Provide the (x, y) coordinate of the cell's center where the given text is located.  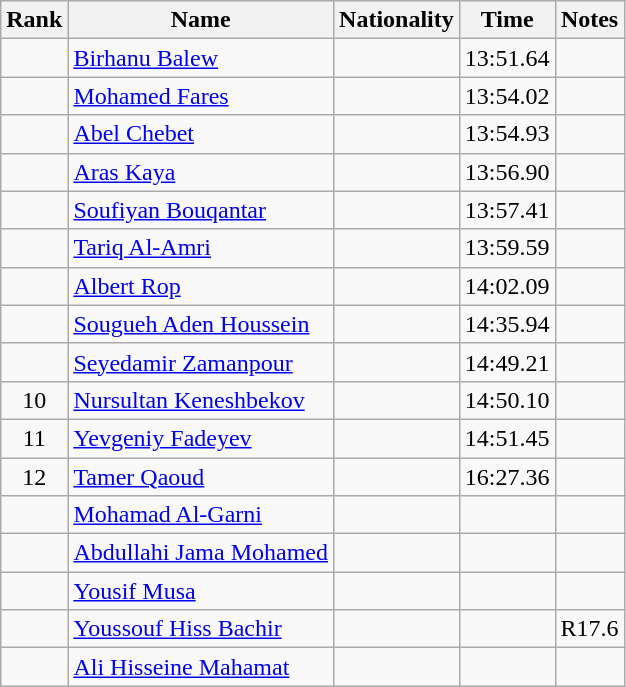
Rank (34, 20)
Aras Kaya (201, 172)
14:35.94 (507, 324)
Birhanu Balew (201, 58)
Nursultan Keneshbekov (201, 400)
13:54.02 (507, 96)
13:54.93 (507, 134)
Yousif Musa (201, 591)
Ali Hisseine Mahamat (201, 667)
Sougueh Aden Houssein (201, 324)
12 (34, 477)
R17.6 (590, 629)
11 (34, 438)
Notes (590, 20)
Mohamad Al-Garni (201, 515)
Nationality (397, 20)
13:56.90 (507, 172)
14:02.09 (507, 286)
14:50.10 (507, 400)
13:57.41 (507, 210)
Abdullahi Jama Mohamed (201, 553)
14:49.21 (507, 362)
13:59.59 (507, 248)
Tamer Qaoud (201, 477)
Youssouf Hiss Bachir (201, 629)
Albert Rop (201, 286)
Mohamed Fares (201, 96)
14:51.45 (507, 438)
Name (201, 20)
Yevgeniy Fadeyev (201, 438)
Time (507, 20)
Tariq Al-Amri (201, 248)
16:27.36 (507, 477)
Seyedamir Zamanpour (201, 362)
10 (34, 400)
13:51.64 (507, 58)
Abel Chebet (201, 134)
Soufiyan Bouqantar (201, 210)
